Pinpoint the cell where the given text exists, returning its [x, y] midpoint coordinate. 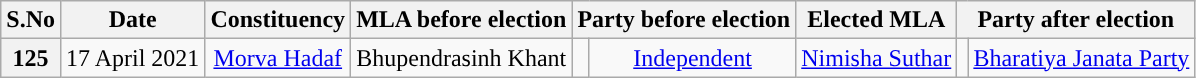
Bharatiya Janata Party [1082, 58]
Morva Hadaf [278, 58]
17 April 2021 [132, 58]
S.No [31, 20]
Date [132, 20]
Independent [692, 58]
MLA before election [462, 20]
Elected MLA [876, 20]
Constituency [278, 20]
Party before election [684, 20]
Nimisha Suthar [876, 58]
125 [31, 58]
Party after election [1076, 20]
Bhupendrasinh Khant [462, 58]
